Detect which cell encompasses the target text, then output its (x, y) center coordinate. 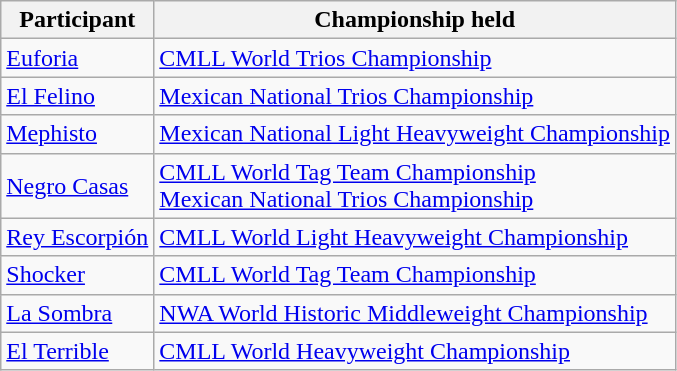
CMLL World Trios Championship (415, 58)
CMLL World Tag Team Championship (415, 275)
CMLL World Tag Team ChampionshipMexican National Trios Championship (415, 186)
Shocker (78, 275)
Participant (78, 20)
Championship held (415, 20)
NWA World Historic Middleweight Championship (415, 313)
Mephisto (78, 134)
CMLL World Light Heavyweight Championship (415, 237)
Rey Escorpión (78, 237)
Mexican National Light Heavyweight Championship (415, 134)
El Terrible (78, 351)
Mexican National Trios Championship (415, 96)
El Felino (78, 96)
Euforia (78, 58)
La Sombra (78, 313)
Negro Casas (78, 186)
CMLL World Heavyweight Championship (415, 351)
